Locate the cell with the specified text and output its [X, Y] center coordinate. 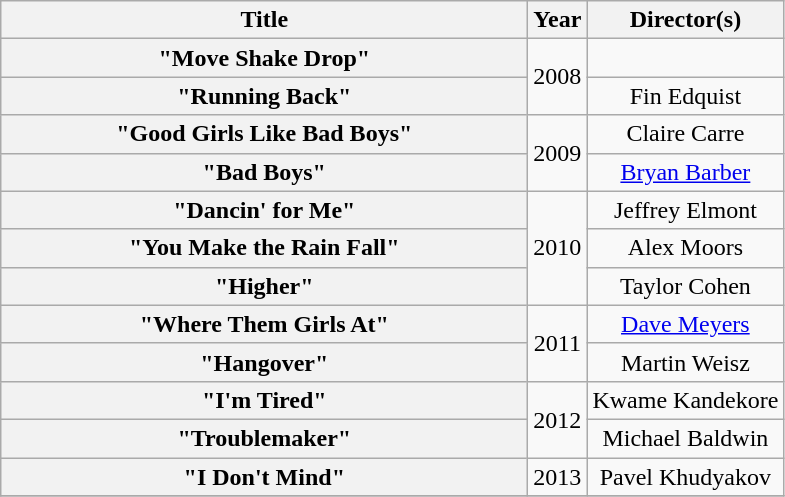
Pavel Khudyakov [686, 477]
"Troublemaker" [264, 438]
Jeffrey Elmont [686, 210]
2009 [558, 153]
2008 [558, 77]
2013 [558, 477]
Kwame Kandekore [686, 400]
2010 [558, 248]
Alex Moors [686, 248]
"Dancin' for Me" [264, 210]
"Where Them Girls At" [264, 324]
"I'm Tired" [264, 400]
"Move Shake Drop" [264, 58]
Year [558, 20]
2012 [558, 419]
Martin Weisz [686, 362]
Claire Carre [686, 134]
2011 [558, 343]
Director(s) [686, 20]
Taylor Cohen [686, 286]
"You Make the Rain Fall" [264, 248]
"I Don't Mind" [264, 477]
"Running Back" [264, 96]
Dave Meyers [686, 324]
Fin Edquist [686, 96]
"Good Girls Like Bad Boys" [264, 134]
"Bad Boys" [264, 172]
Title [264, 20]
"Higher" [264, 286]
Bryan Barber [686, 172]
"Hangover" [264, 362]
Michael Baldwin [686, 438]
